Extract the (X, Y) coordinate from the center of the cell holding the provided text.  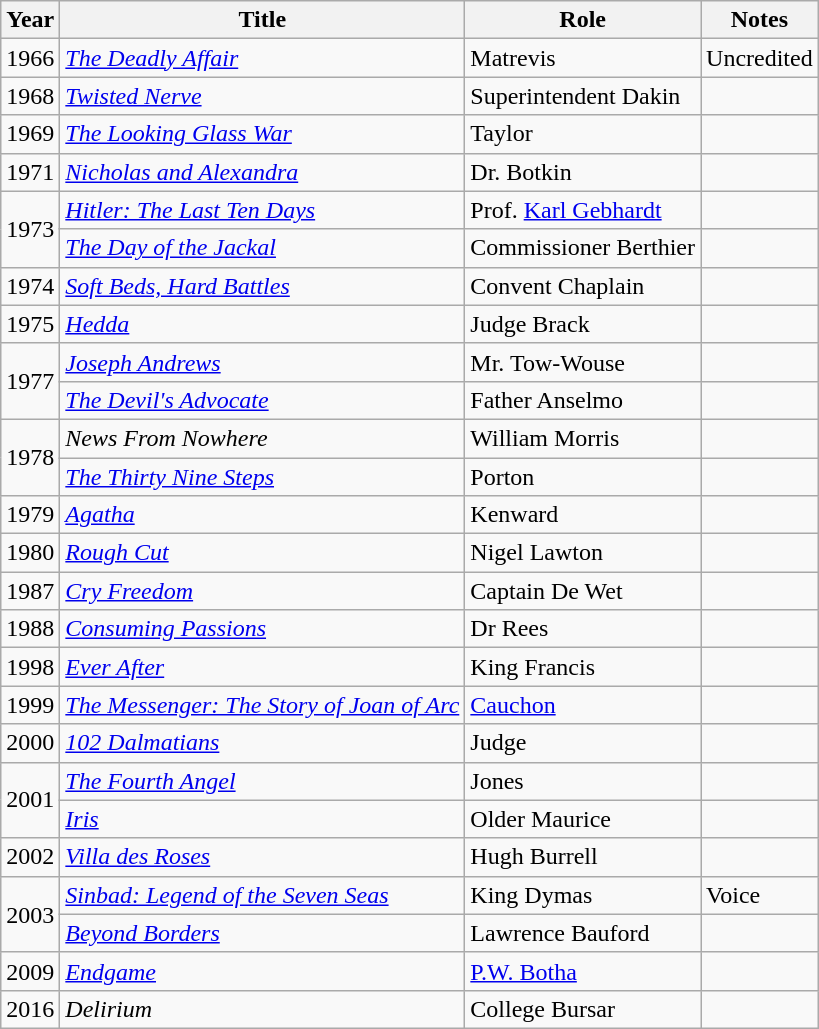
Joseph Andrews (262, 362)
Prof. Karl Gebhardt (583, 210)
The Thirty Nine Steps (262, 477)
Commissioner Berthier (583, 248)
King Francis (583, 667)
Jones (583, 781)
1973 (30, 229)
2016 (30, 1009)
1971 (30, 172)
1968 (30, 96)
2003 (30, 914)
Soft Beds, Hard Battles (262, 286)
Year (30, 20)
Hedda (262, 324)
Uncredited (760, 58)
1988 (30, 629)
Older Maurice (583, 819)
Delirium (262, 1009)
1987 (30, 591)
102 Dalmatians (262, 743)
Father Anselmo (583, 400)
1999 (30, 705)
2000 (30, 743)
1978 (30, 457)
1977 (30, 381)
Convent Chaplain (583, 286)
Agatha (262, 515)
1974 (30, 286)
1975 (30, 324)
The Deadly Affair (262, 58)
Porton (583, 477)
College Bursar (583, 1009)
Notes (760, 20)
1969 (30, 134)
Role (583, 20)
Captain De Wet (583, 591)
Ever After (262, 667)
The Looking Glass War (262, 134)
Matrevis (583, 58)
1980 (30, 553)
2002 (30, 857)
Endgame (262, 971)
The Messenger: The Story of Joan of Arc (262, 705)
Hugh Burrell (583, 857)
Villa des Roses (262, 857)
Judge Brack (583, 324)
The Day of the Jackal (262, 248)
Nicholas and Alexandra (262, 172)
Title (262, 20)
King Dymas (583, 895)
1998 (30, 667)
Nigel Lawton (583, 553)
Mr. Tow-Wouse (583, 362)
Voice (760, 895)
Superintendent Dakin (583, 96)
The Devil's Advocate (262, 400)
Beyond Borders (262, 933)
William Morris (583, 438)
Kenward (583, 515)
Sinbad: Legend of the Seven Seas (262, 895)
News From Nowhere (262, 438)
Consuming Passions (262, 629)
Judge (583, 743)
2009 (30, 971)
Twisted Nerve (262, 96)
The Fourth Angel (262, 781)
Lawrence Bauford (583, 933)
1979 (30, 515)
Cry Freedom (262, 591)
Taylor (583, 134)
1966 (30, 58)
Dr. Botkin (583, 172)
Hitler: The Last Ten Days (262, 210)
2001 (30, 800)
Iris (262, 819)
Cauchon (583, 705)
P.W. Botha (583, 971)
Dr Rees (583, 629)
Rough Cut (262, 553)
